Provide the [x, y] coordinate of the cell's center where the given text is located.  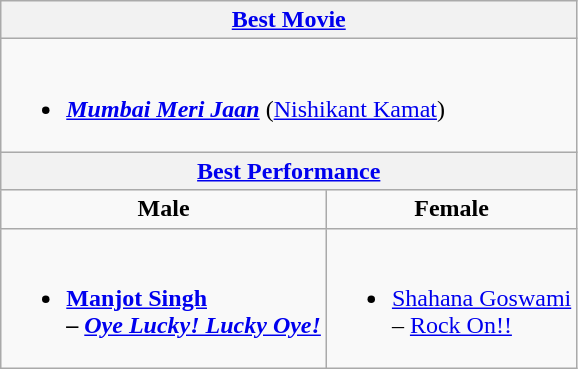
Mumbai Meri Jaan (Nishikant Kamat) [289, 96]
Best Movie [289, 20]
Best Performance [289, 171]
Manjot Singh – Oye Lucky! Lucky Oye! [164, 298]
Male [164, 209]
Female [451, 209]
Shahana Goswami – Rock On!! [451, 298]
